Find where the given text appears and provide that cell's center as (X, Y) coordinate. 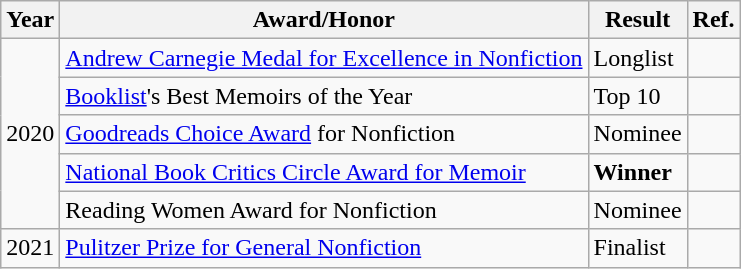
Goodreads Choice Award for Nonfiction (324, 134)
Longlist (638, 58)
Pulitzer Prize for General Nonfiction (324, 248)
Winner (638, 172)
Ref. (714, 20)
Finalist (638, 248)
Reading Women Award for Nonfiction (324, 210)
Award/Honor (324, 20)
Booklist's Best Memoirs of the Year (324, 96)
Top 10 (638, 96)
Result (638, 20)
Year (30, 20)
2020 (30, 134)
National Book Critics Circle Award for Memoir (324, 172)
Andrew Carnegie Medal for Excellence in Nonfiction (324, 58)
2021 (30, 248)
